Scan for the cell matching the given text and deliver its [x, y] coordinate at center. 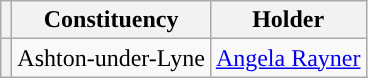
Holder [288, 20]
Constituency [112, 20]
Ashton-under-Lyne [112, 58]
Angela Rayner [288, 58]
